For the text-containing cell, return its midpoint in (x, y) coordinate format. 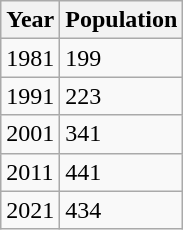
2021 (30, 210)
1991 (30, 96)
1981 (30, 58)
Population (122, 20)
199 (122, 58)
Year (30, 20)
341 (122, 134)
223 (122, 96)
434 (122, 210)
2011 (30, 172)
441 (122, 172)
2001 (30, 134)
